Return [X, Y] of the center of cell containing provided text 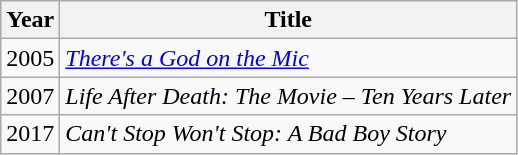
Year [30, 20]
2005 [30, 58]
There's a God on the Mic [288, 58]
Can't Stop Won't Stop: A Bad Boy Story [288, 134]
2007 [30, 96]
Title [288, 20]
Life After Death: The Movie – Ten Years Later [288, 96]
2017 [30, 134]
